Determine the (x, y) coordinate at the center of the cell enclosing the given text.  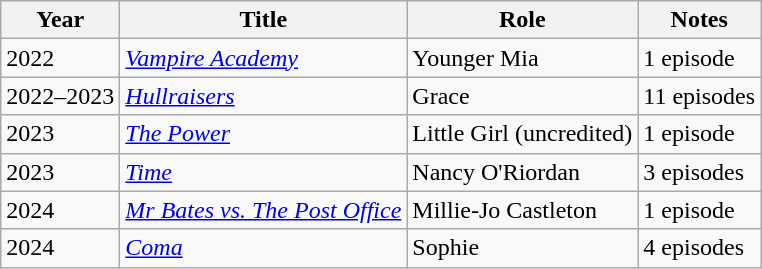
Title (264, 20)
Year (60, 20)
Mr Bates vs. The Post Office (264, 210)
Vampire Academy (264, 58)
Role (522, 20)
11 episodes (700, 96)
2022–2023 (60, 96)
The Power (264, 134)
Millie-Jo Castleton (522, 210)
4 episodes (700, 248)
Nancy O'Riordan (522, 172)
2022 (60, 58)
Sophie (522, 248)
Little Girl (uncredited) (522, 134)
Coma (264, 248)
Hullraisers (264, 96)
Time (264, 172)
Notes (700, 20)
Younger Mia (522, 58)
Grace (522, 96)
3 episodes (700, 172)
